Return (x, y) of the center of cell containing provided text 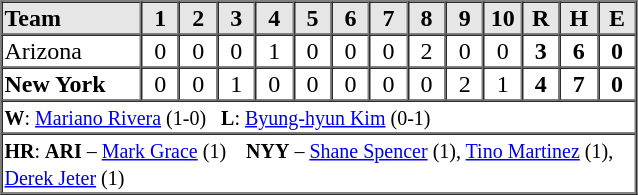
E (617, 18)
H (579, 18)
10 (503, 18)
Arizona (72, 50)
5 (312, 18)
HR: ARI – Mark Grace (1) NYY – Shane Spencer (1), Tino Martinez (1), Derek Jeter (1) (319, 164)
W: Mariano Rivera (1-0) L: Byung-hyun Kim (0-1) (319, 116)
9 (465, 18)
R (541, 18)
New York (72, 84)
Team (72, 18)
8 (427, 18)
